Capture the cell that displays the provided text and extract its (X, Y) central coordinate. 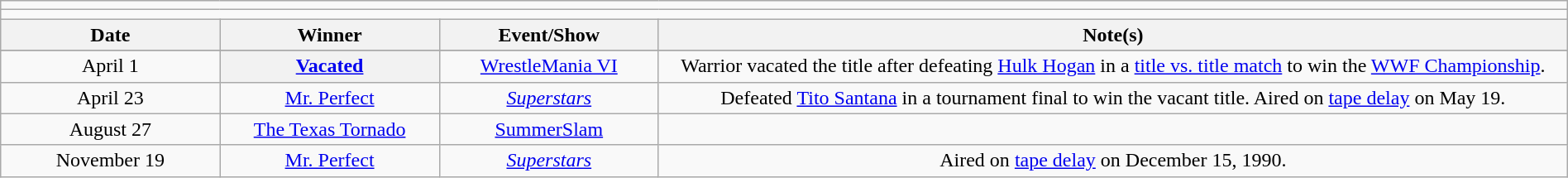
April 1 (111, 66)
The Texas Tornado (329, 129)
Note(s) (1113, 35)
Warrior vacated the title after defeating Hulk Hogan in a title vs. title match to win the WWF Championship. (1113, 66)
August 27 (111, 129)
April 23 (111, 98)
SummerSlam (549, 129)
Aired on tape delay on December 15, 1990. (1113, 161)
Defeated Tito Santana in a tournament final to win the vacant title. Aired on tape delay on May 19. (1113, 98)
Winner (329, 35)
November 19 (111, 161)
WrestleMania VI (549, 66)
Date (111, 35)
Event/Show (549, 35)
Vacated (329, 66)
